Locate the cell with the specified text and output its (x, y) center coordinate. 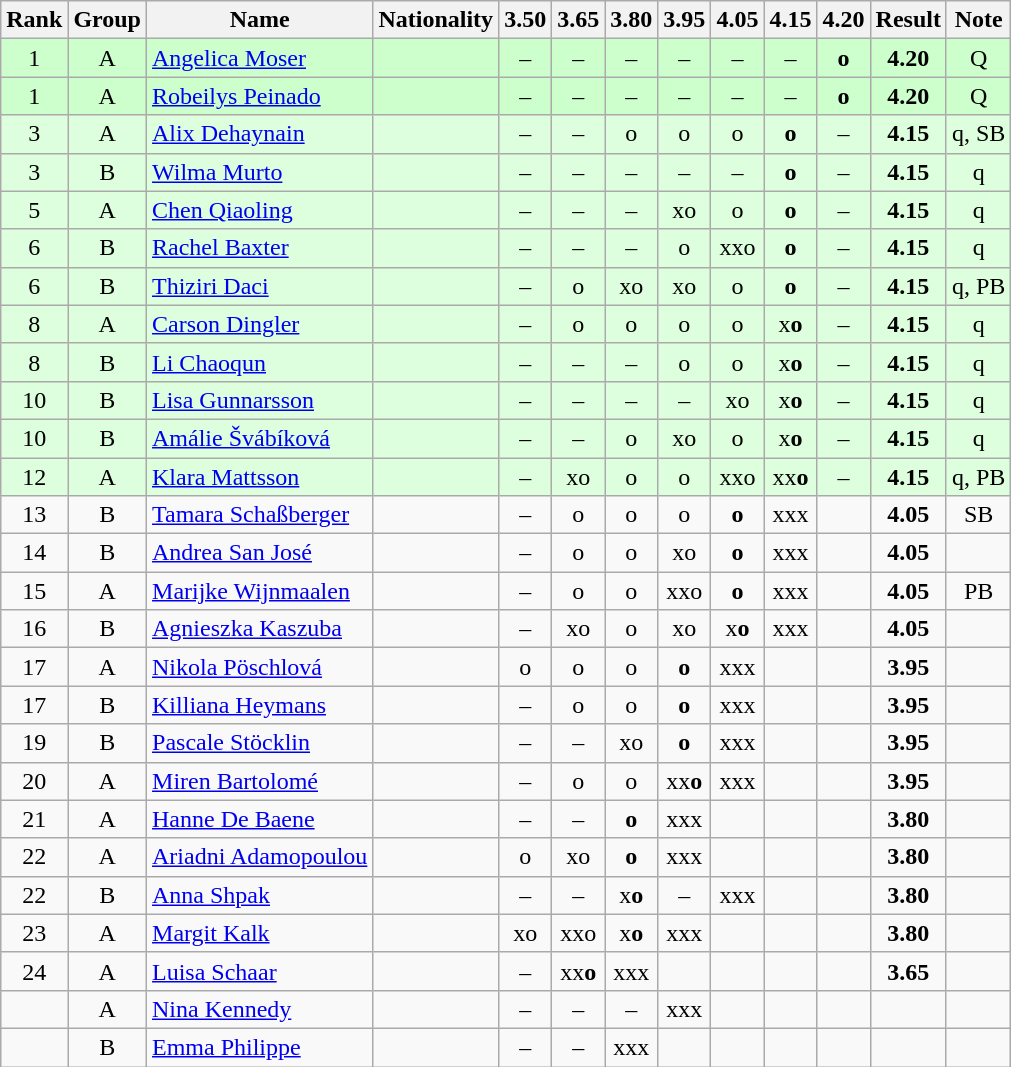
Angelica Moser (260, 58)
21 (34, 819)
Tamara Schaßberger (260, 515)
Marijke Wijnmaalen (260, 591)
Andrea San José (260, 553)
Hanne De Baene (260, 819)
Amálie Švábíková (260, 438)
15 (34, 591)
13 (34, 515)
Rachel Baxter (260, 248)
Pascale Stöcklin (260, 743)
20 (34, 781)
SB (978, 515)
Emma Philippe (260, 1047)
Carson Dingler (260, 324)
12 (34, 477)
Ariadni Adamopoulou (260, 857)
Killiana Heymans (260, 705)
Note (978, 20)
Anna Shpak (260, 895)
Klara Mattsson (260, 477)
5 (34, 210)
23 (34, 933)
Li Chaoqun (260, 362)
Result (908, 20)
16 (34, 629)
Nikola Pöschlová (260, 667)
Group (108, 20)
Margit Kalk (260, 933)
19 (34, 743)
Nationality (436, 20)
Miren Bartolomé (260, 781)
Thiziri Daci (260, 286)
Agnieszka Kaszuba (260, 629)
14 (34, 553)
Luisa Schaar (260, 971)
Alix Dehaynain (260, 134)
3.50 (526, 20)
Chen Qiaoling (260, 210)
q, SB (978, 134)
Name (260, 20)
Nina Kennedy (260, 1009)
24 (34, 971)
Wilma Murto (260, 172)
PB (978, 591)
Robeilys Peinado (260, 96)
Lisa Gunnarsson (260, 400)
Rank (34, 20)
